From the cell containing the given text, extract its center point as (x, y) coordinate. 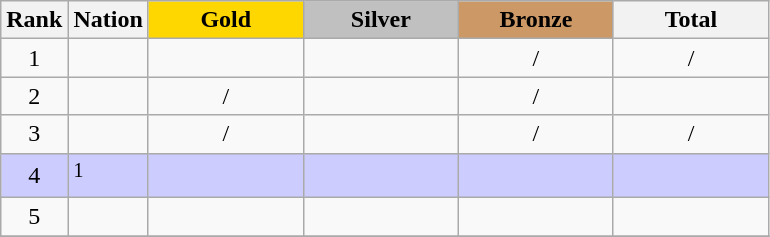
Bronze (536, 20)
3 (34, 134)
Gold (226, 20)
2 (34, 96)
5 (34, 217)
Rank (34, 20)
Total (690, 20)
Nation (108, 20)
4 (34, 176)
Silver (380, 20)
